Determine the (X, Y) coordinate at the center of the cell enclosing the given text.  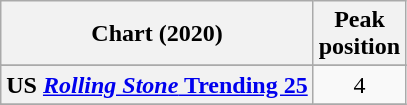
Peak position (359, 34)
Chart (2020) (157, 34)
US Rolling Stone Trending 25 (157, 85)
4 (359, 85)
